Pinpoint the cell where the given text exists, returning its (x, y) midpoint coordinate. 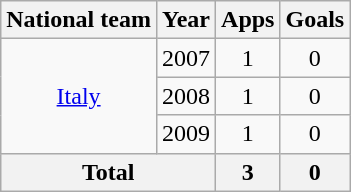
Italy (79, 96)
National team (79, 20)
Apps (248, 20)
Total (108, 172)
Goals (315, 20)
2009 (186, 134)
2008 (186, 96)
2007 (186, 58)
3 (248, 172)
Year (186, 20)
